Scan for the cell matching the given text and deliver its [x, y] coordinate at center. 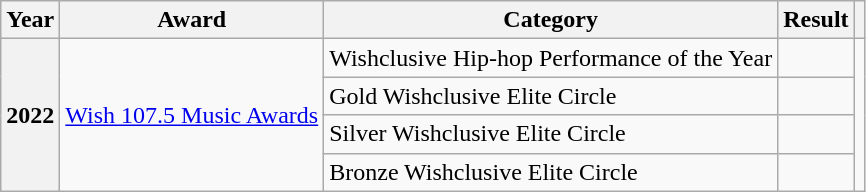
Result [816, 20]
Year [30, 20]
Bronze Wishclusive Elite Circle [551, 172]
Category [551, 20]
Wish 107.5 Music Awards [192, 115]
Award [192, 20]
Wishclusive Hip-hop Performance of the Year [551, 58]
Gold Wishclusive Elite Circle [551, 96]
Silver Wishclusive Elite Circle [551, 134]
2022 [30, 115]
